Provide the (x, y) coordinate of the cell's center where the given text is located.  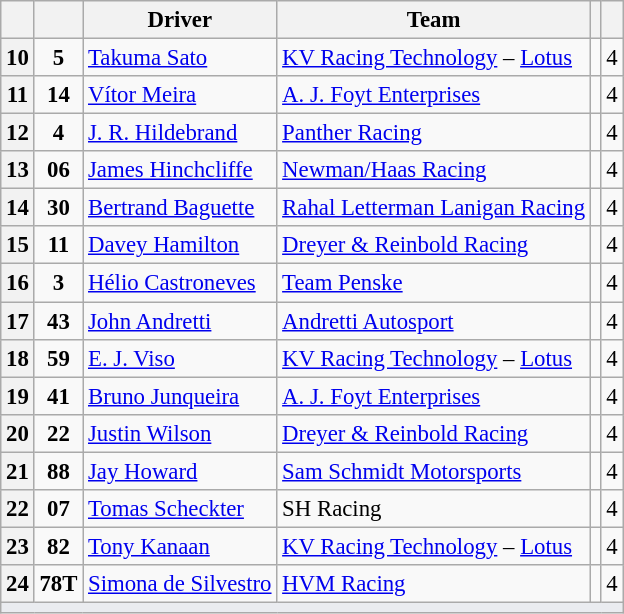
Vítor Meira (180, 95)
24 (18, 584)
12 (18, 133)
Bertrand Baguette (180, 208)
Tomas Scheckter (180, 509)
06 (58, 170)
82 (58, 546)
James Hinchcliffe (180, 170)
19 (18, 396)
20 (18, 433)
E. J. Viso (180, 358)
21 (18, 471)
30 (58, 208)
5 (58, 58)
43 (58, 321)
Team Penske (434, 283)
10 (18, 58)
59 (58, 358)
07 (58, 509)
18 (18, 358)
SH Racing (434, 509)
13 (18, 170)
Takuma Sato (180, 58)
41 (58, 396)
Tony Kanaan (180, 546)
78T (58, 584)
Andretti Autosport (434, 321)
Panther Racing (434, 133)
John Andretti (180, 321)
HVM Racing (434, 584)
Jay Howard (180, 471)
Newman/Haas Racing (434, 170)
Justin Wilson (180, 433)
16 (18, 283)
Team (434, 20)
Simona de Silvestro (180, 584)
Davey Hamilton (180, 245)
88 (58, 471)
Hélio Castroneves (180, 283)
Rahal Letterman Lanigan Racing (434, 208)
3 (58, 283)
Sam Schmidt Motorsports (434, 471)
Driver (180, 20)
23 (18, 546)
Bruno Junqueira (180, 396)
J. R. Hildebrand (180, 133)
15 (18, 245)
17 (18, 321)
